Scan for the cell matching the given text and deliver its (x, y) coordinate at center. 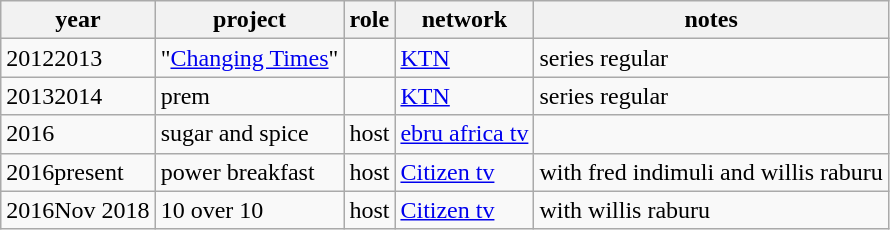
with willis raburu (711, 210)
2016Nov 2018 (78, 210)
with fred indimuli and willis raburu (711, 172)
2016 (78, 134)
20132014 (78, 96)
sugar and spice (250, 134)
ebru africa tv (464, 134)
"Changing Times" (250, 58)
role (370, 20)
prem (250, 96)
network (464, 20)
project (250, 20)
2016present (78, 172)
20122013 (78, 58)
power breakfast (250, 172)
year (78, 20)
10 over 10 (250, 210)
notes (711, 20)
